For the text-containing cell, return its midpoint in [X, Y] coordinate format. 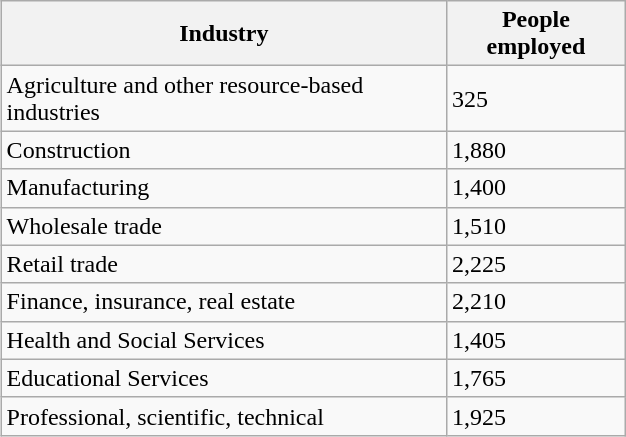
1,405 [536, 340]
Retail trade [224, 264]
1,925 [536, 416]
2,210 [536, 302]
Manufacturing [224, 188]
Agriculture and other resource-based industries [224, 98]
Finance, insurance, real estate [224, 302]
Wholesale trade [224, 226]
Industry [224, 34]
Professional, scientific, technical [224, 416]
1,400 [536, 188]
325 [536, 98]
2,225 [536, 264]
1,510 [536, 226]
Health and Social Services [224, 340]
1,765 [536, 378]
Educational Services [224, 378]
Construction [224, 150]
1,880 [536, 150]
People employed [536, 34]
